Search for the cell housing the specified text and yield its [X, Y] center coordinate. 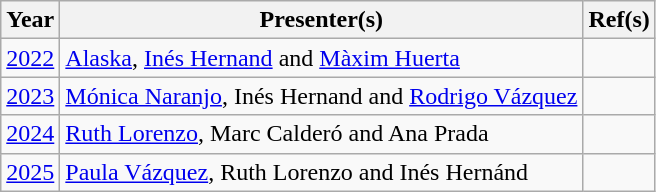
Mónica Naranjo, Inés Hernand and Rodrigo Vázquez [322, 96]
Paula Vázquez, Ruth Lorenzo and Inés Hernánd [322, 172]
2025 [30, 172]
2024 [30, 134]
Ref(s) [619, 20]
Year [30, 20]
2023 [30, 96]
2022 [30, 58]
Alaska, Inés Hernand and Màxim Huerta [322, 58]
Presenter(s) [322, 20]
Ruth Lorenzo, Marc Calderó and Ana Prada [322, 134]
